Identify which cell holds the provided text, then report its (X, Y) central coordinate. 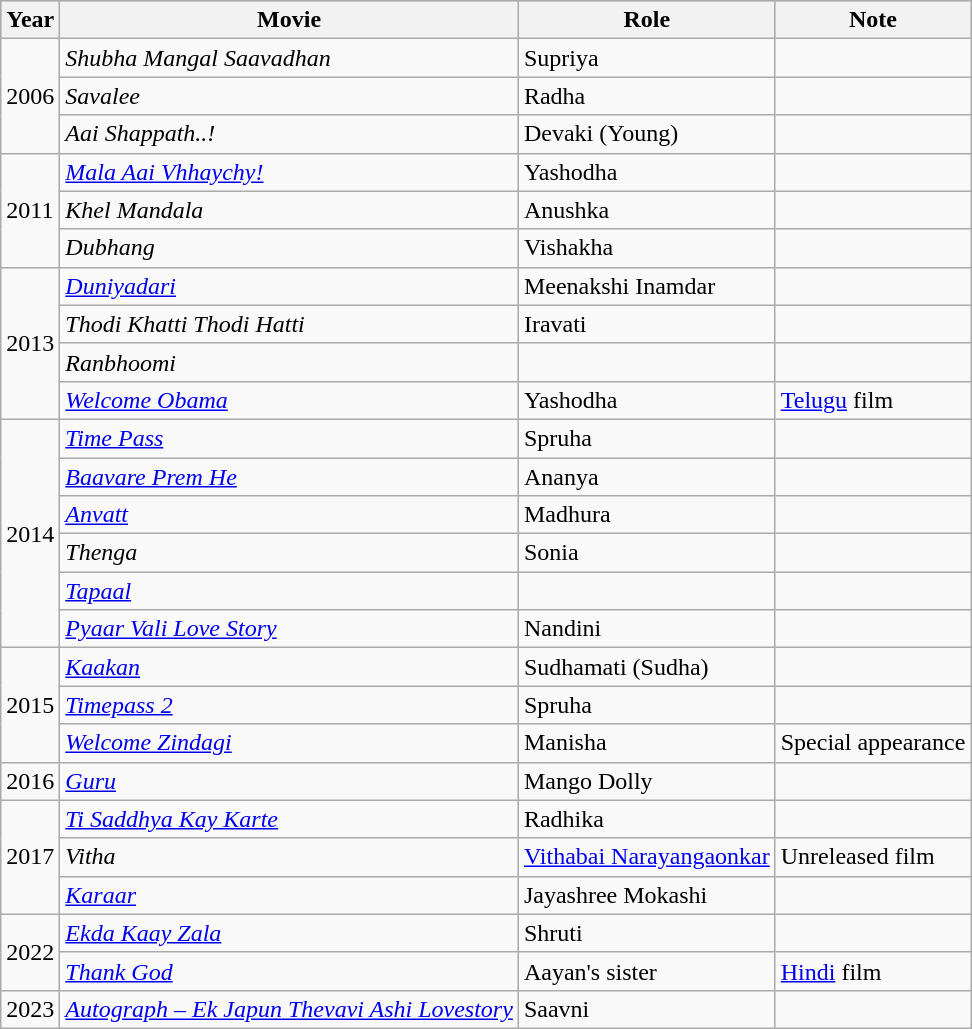
2016 (30, 781)
Jayashree Mokashi (646, 895)
Welcome Zindagi (290, 743)
2011 (30, 210)
Tapaal (290, 591)
Ekda Kaay Zala (290, 933)
Kaakan (290, 667)
Special appearance (873, 743)
Savalee (290, 96)
Guru (290, 781)
Ti Saddhya Kay Karte (290, 819)
Autograph – Ek Japun Thevavi Ashi Lovestory (290, 1009)
2017 (30, 857)
Timepass 2 (290, 705)
Thenga (290, 553)
Radhika (646, 819)
Aai Shappath..! (290, 134)
Sonia (646, 553)
Vishakha (646, 248)
2013 (30, 343)
2006 (30, 96)
Madhura (646, 515)
2022 (30, 952)
Note (873, 20)
Vitha (290, 857)
Hindi film (873, 971)
Meenakshi Inamdar (646, 286)
Radha (646, 96)
2015 (30, 705)
Nandini (646, 629)
Pyaar Vali Love Story (290, 629)
Shubha Mangal Saavadhan (290, 58)
Anvatt (290, 515)
Ranbhoomi (290, 362)
Devaki (Young) (646, 134)
Dubhang (290, 248)
Khel Mandala (290, 210)
Telugu film (873, 400)
Aayan's sister (646, 971)
Iravati (646, 324)
Duniyadari (290, 286)
Unreleased film (873, 857)
Thank God (290, 971)
Year (30, 20)
Shruti (646, 933)
Baavare Prem He (290, 477)
Sudhamati (Sudha) (646, 667)
Ananya (646, 477)
Manisha (646, 743)
Karaar (290, 895)
Time Pass (290, 438)
Supriya (646, 58)
Movie (290, 20)
Mala Aai Vhhaychy! (290, 172)
2014 (30, 533)
Vithabai Narayangaonkar (646, 857)
Role (646, 20)
Thodi Khatti Thodi Hatti (290, 324)
Saavni (646, 1009)
Mango Dolly (646, 781)
2023 (30, 1009)
Welcome Obama (290, 400)
Anushka (646, 210)
